Determine the (X, Y) coordinate at the center of the cell enclosing the given text.  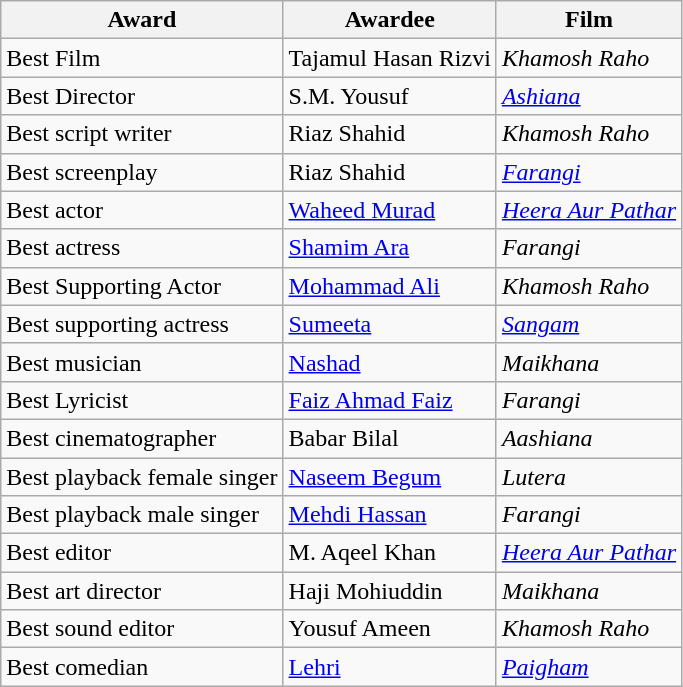
Best editor (142, 553)
Faiz Ahmad Faiz (390, 400)
Paigham (588, 667)
Best screenplay (142, 172)
Best supporting actress (142, 324)
Mehdi Hassan (390, 515)
Awardee (390, 20)
S.M. Yousuf (390, 96)
Naseem Begum (390, 477)
Sumeeta (390, 324)
Best actor (142, 210)
Best sound editor (142, 629)
Tajamul Hasan Rizvi (390, 58)
Sangam (588, 324)
Best playback female singer (142, 477)
Shamim Ara (390, 248)
Nashad (390, 362)
Lehri (390, 667)
Babar Bilal (390, 438)
Best Director (142, 96)
Waheed Murad (390, 210)
Ashiana (588, 96)
Lutera (588, 477)
Best playback male singer (142, 515)
Best musician (142, 362)
Best art director (142, 591)
Best actress (142, 248)
Best Film (142, 58)
Haji Mohiuddin (390, 591)
Aashiana (588, 438)
Best script writer (142, 134)
Yousuf Ameen (390, 629)
M. Aqeel Khan (390, 553)
Best Lyricist (142, 400)
Best cinematographer (142, 438)
Best comedian (142, 667)
Best Supporting Actor (142, 286)
Mohammad Ali (390, 286)
Award (142, 20)
Film (588, 20)
